Capture the cell that displays the provided text and extract its (x, y) central coordinate. 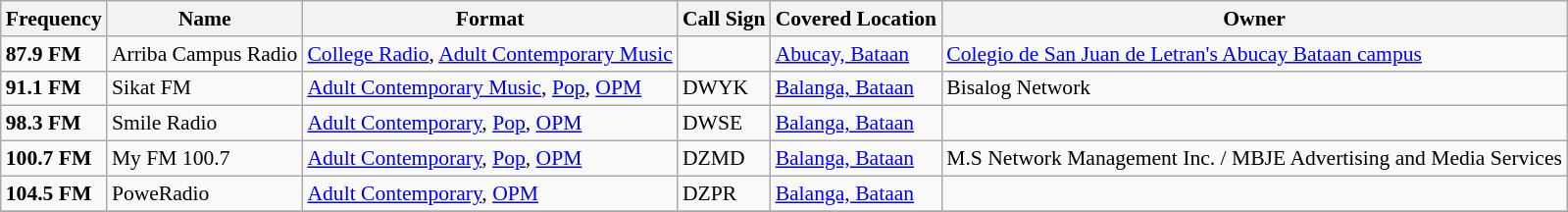
100.7 FM (54, 159)
DZMD (724, 159)
Abucay, Bataan (857, 54)
98.3 FM (54, 124)
Arriba Campus Radio (205, 54)
Frequency (54, 19)
Covered Location (857, 19)
Bisalog Network (1254, 88)
Format (489, 19)
M.S Network Management Inc. / MBJE Advertising and Media Services (1254, 159)
104.5 FM (54, 193)
Adult Contemporary, OPM (489, 193)
Owner (1254, 19)
Adult Contemporary Music, Pop, OPM (489, 88)
College Radio, Adult Contemporary Music (489, 54)
My FM 100.7 (205, 159)
Smile Radio (205, 124)
PoweRadio (205, 193)
Call Sign (724, 19)
Sikat FM (205, 88)
Name (205, 19)
91.1 FM (54, 88)
Colegio de San Juan de Letran's Abucay Bataan campus (1254, 54)
87.9 FM (54, 54)
DZPR (724, 193)
DWYK (724, 88)
DWSE (724, 124)
